Provide the [x, y] coordinate of the cell's center where the given text is located.  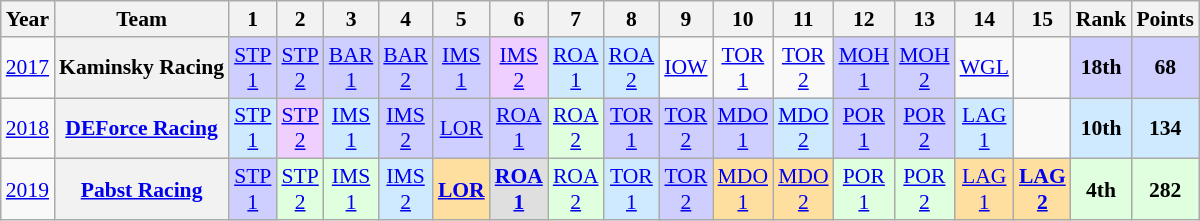
MOH2 [924, 68]
DEForce Racing [142, 128]
1 [252, 19]
2 [300, 19]
12 [864, 19]
2018 [28, 128]
Kaminsky Racing [142, 68]
3 [352, 19]
18th [1102, 68]
10th [1102, 128]
2017 [28, 68]
6 [519, 19]
282 [1165, 190]
WGL [984, 68]
5 [462, 19]
IOW [686, 68]
4 [406, 19]
14 [984, 19]
LAG2 [1042, 190]
Points [1165, 19]
10 [744, 19]
4th [1102, 190]
BAR1 [352, 68]
134 [1165, 128]
BAR2 [406, 68]
Year [28, 19]
8 [632, 19]
68 [1165, 68]
7 [576, 19]
11 [804, 19]
Team [142, 19]
MOH1 [864, 68]
2019 [28, 190]
15 [1042, 19]
13 [924, 19]
Pabst Racing [142, 190]
Rank [1102, 19]
9 [686, 19]
